Locate the cell with the specified text and output its [X, Y] center coordinate. 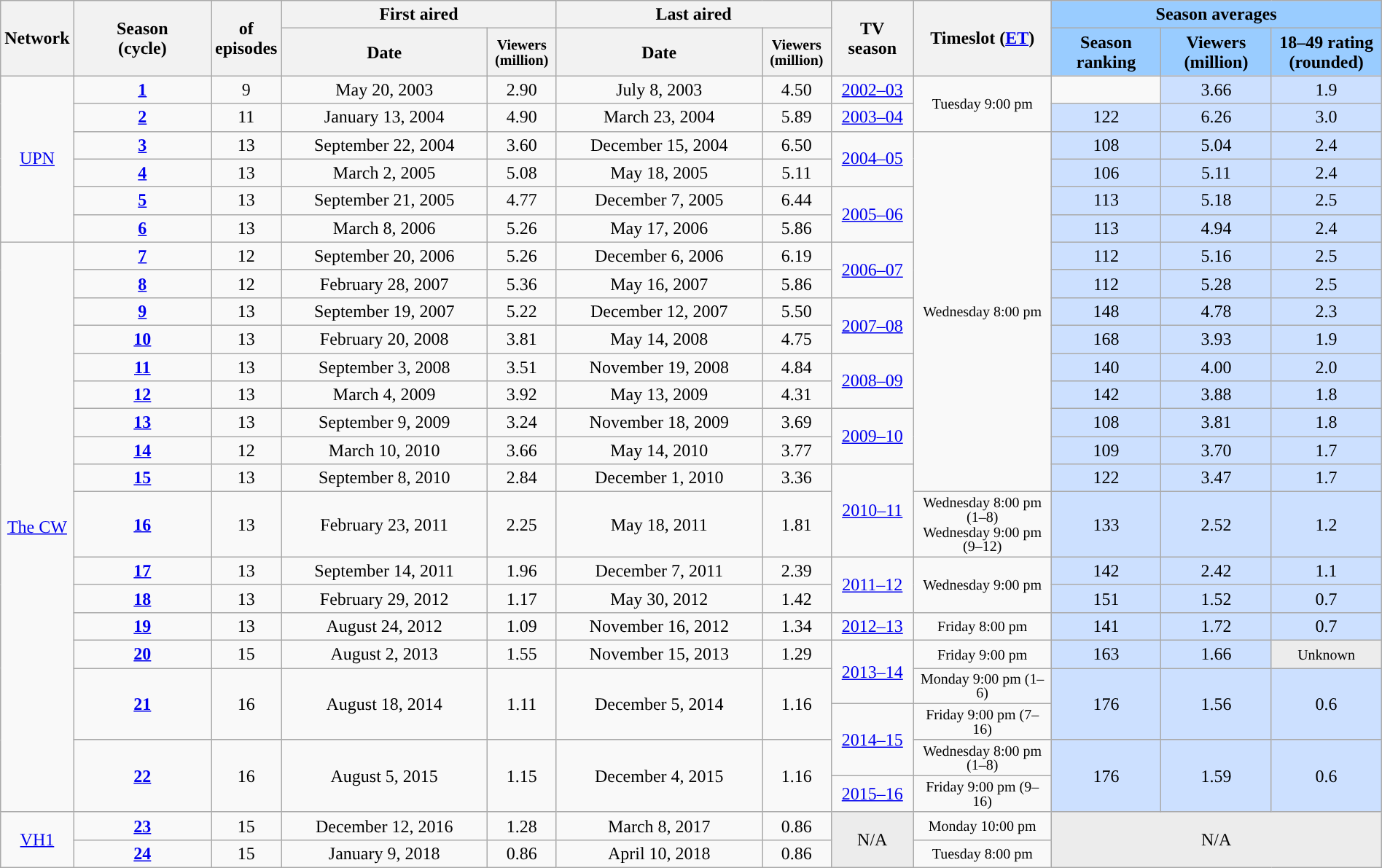
3.93 [1216, 339]
4.84 [797, 367]
1.29 [797, 654]
TV season [872, 38]
May 30, 2012 [659, 598]
4.50 [797, 90]
April 10, 2018 [659, 853]
7 [142, 256]
3.88 [1216, 395]
4.94 [1216, 228]
Viewers (million) [1216, 52]
2.0 [1327, 367]
December 12, 2007 [659, 311]
2003–04 [872, 117]
December 5, 2014 [659, 704]
March 2, 2005 [384, 173]
4.31 [797, 395]
1.42 [797, 598]
2005–06 [872, 214]
2010–11 [872, 511]
3.69 [797, 423]
Wednesday 8:00 pm [983, 312]
First aired [418, 15]
2006–07 [872, 270]
May 16, 2007 [659, 284]
February 29, 2012 [384, 598]
Friday 8:00 pm [983, 626]
Wednesday 9:00 pm [983, 584]
1.56 [1216, 704]
1.96 [522, 571]
1.72 [1216, 626]
November 15, 2013 [659, 654]
January 13, 2004 [384, 117]
141 [1106, 626]
1.34 [797, 626]
Wednesday 8:00 pm (1–8) [983, 758]
21 [142, 704]
May 14, 2010 [659, 450]
2014–15 [872, 740]
1.55 [522, 654]
November 19, 2008 [659, 367]
5.89 [797, 117]
3.70 [1216, 450]
5 [142, 200]
1.52 [1216, 598]
Seasonranking [1106, 52]
May 17, 2006 [659, 228]
3.60 [522, 145]
1.28 [522, 826]
109 [1106, 450]
6.26 [1216, 117]
January 9, 2018 [384, 853]
August 24, 2012 [384, 626]
May 14, 2008 [659, 339]
4.77 [522, 200]
December 15, 2004 [659, 145]
1.81 [797, 525]
Season averages [1216, 15]
148 [1106, 311]
2.52 [1216, 525]
1.59 [1216, 775]
14 [142, 450]
September 19, 2007 [384, 311]
2.84 [522, 478]
22 [142, 775]
151 [1106, 598]
ofepisodes [246, 38]
December 7, 2011 [659, 571]
4.90 [522, 117]
2008–09 [872, 380]
3.77 [797, 450]
February 28, 2007 [384, 284]
4.75 [797, 339]
December 12, 2016 [384, 826]
December 4, 2015 [659, 775]
1.2 [1327, 525]
Tuesday 8:00 pm [983, 853]
4.00 [1216, 367]
August 2, 2013 [384, 654]
2.25 [522, 525]
2.3 [1327, 311]
March 23, 2004 [659, 117]
3.51 [522, 367]
1.66 [1216, 654]
2.90 [522, 90]
2.42 [1216, 571]
163 [1106, 654]
March 8, 2006 [384, 228]
24 [142, 853]
Last aired [694, 15]
5.16 [1216, 256]
March 10, 2010 [384, 450]
December 7, 2005 [659, 200]
3 [142, 145]
19 [142, 626]
5.36 [522, 284]
September 21, 2005 [384, 200]
2009–10 [872, 437]
September 9, 2009 [384, 423]
VH1 [37, 840]
106 [1106, 173]
3.36 [797, 478]
2 [142, 117]
Friday 9:00 pm [983, 654]
August 18, 2014 [384, 704]
6.50 [797, 145]
5.18 [1216, 200]
2004–05 [872, 159]
Season(cycle) [142, 38]
3.0 [1327, 117]
2002–03 [872, 90]
December 1, 2010 [659, 478]
1.17 [522, 598]
20 [142, 654]
Monday 10:00 pm [983, 826]
6.44 [797, 200]
3.24 [522, 423]
5.08 [522, 173]
1.09 [522, 626]
Unknown [1327, 654]
17 [142, 571]
1.1 [1327, 571]
18–49 rating(rounded) [1327, 52]
Tuesday 9:00 pm [983, 103]
18 [142, 598]
November 18, 2009 [659, 423]
May 13, 2009 [659, 395]
3.92 [522, 395]
February 20, 2008 [384, 339]
5.22 [522, 311]
2012–13 [872, 626]
2015–16 [872, 794]
Network [37, 38]
November 16, 2012 [659, 626]
2013–14 [872, 672]
May 18, 2005 [659, 173]
May 18, 2011 [659, 525]
The CW [37, 527]
September 8, 2010 [384, 478]
Monday 9:00 pm (1–6) [983, 685]
1.11 [522, 704]
1.15 [522, 775]
Timeslot (ET) [983, 38]
2.39 [797, 571]
5.04 [1216, 145]
23 [142, 826]
2007–08 [872, 325]
168 [1106, 339]
March 4, 2009 [384, 395]
140 [1106, 367]
4 [142, 173]
2011–12 [872, 584]
Friday 9:00 pm (7–16) [983, 722]
5.28 [1216, 284]
UPN [37, 159]
August 5, 2015 [384, 775]
September 22, 2004 [384, 145]
February 23, 2011 [384, 525]
May 20, 2003 [384, 90]
Friday 9:00 pm (9–16) [983, 794]
Wednesday 8:00 pm (1–8)Wednesday 9:00 pm (9–12) [983, 525]
8 [142, 284]
September 3, 2008 [384, 367]
6 [142, 228]
September 20, 2006 [384, 256]
133 [1106, 525]
10 [142, 339]
4.78 [1216, 311]
6.19 [797, 256]
September 14, 2011 [384, 571]
March 8, 2017 [659, 826]
December 6, 2006 [659, 256]
1 [142, 90]
5.50 [797, 311]
July 8, 2003 [659, 90]
3.47 [1216, 478]
